Find where the given text appears and provide that cell's center as (x, y) coordinate. 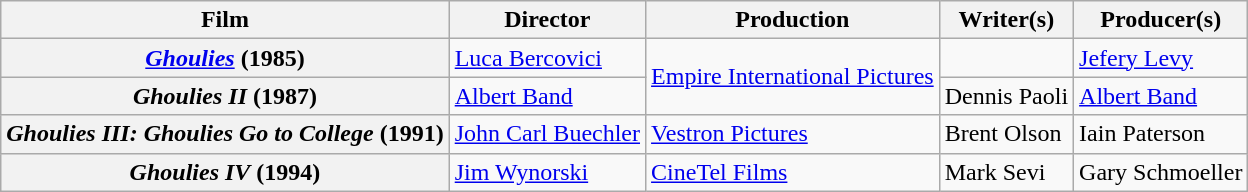
Producer(s) (1161, 20)
Gary Schmoeller (1161, 172)
John Carl Buechler (547, 134)
Vestron Pictures (793, 134)
Ghoulies (1985) (225, 58)
Luca Bercovici (547, 58)
Ghoulies III: Ghoulies Go to College (1991) (225, 134)
CineTel Films (793, 172)
Ghoulies IV (1994) (225, 172)
Brent Olson (1006, 134)
Ghoulies II (1987) (225, 96)
Writer(s) (1006, 20)
Mark Sevi (1006, 172)
Jim Wynorski (547, 172)
Dennis Paoli (1006, 96)
Production (793, 20)
Empire International Pictures (793, 77)
Director (547, 20)
Jefery Levy (1161, 58)
Film (225, 20)
Iain Paterson (1161, 134)
